Find where the given text appears and provide that cell's center as [x, y] coordinate. 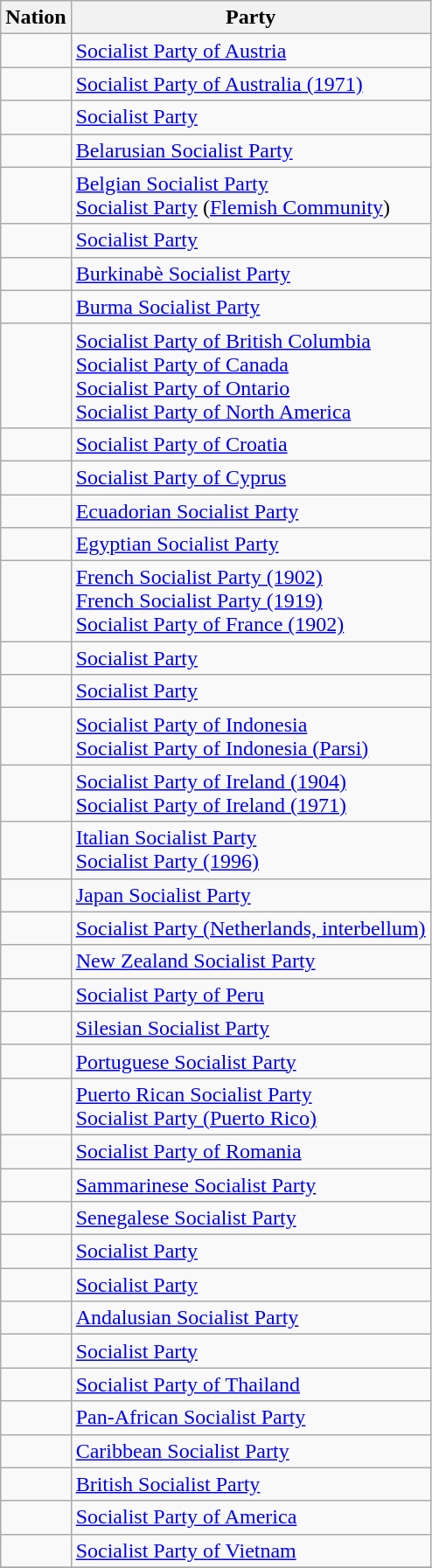
Belarusian Socialist Party [250, 150]
Egyptian Socialist Party [250, 545]
Andalusian Socialist Party [250, 1318]
Socialist Party of IndonesiaSocialist Party of Indonesia (Parsi) [250, 736]
Socialist Party of Australia (1971) [250, 84]
Socialist Party of Vietnam [250, 1551]
Burkinabè Socialist Party [250, 274]
Socialist Party of Austria [250, 51]
Socialist Party of Cyprus [250, 477]
Silesian Socialist Party [250, 1028]
Burma Socialist Party [250, 307]
Socialist Party of Croatia [250, 444]
Senegalese Socialist Party [250, 1218]
Nation [36, 17]
French Socialist Party (1902)French Socialist Party (1919)Socialist Party of France (1902) [250, 601]
Socialist Party of British ColumbiaSocialist Party of CanadaSocialist Party of OntarioSocialist Party of North America [250, 376]
British Socialist Party [250, 1484]
New Zealand Socialist Party [250, 961]
Socialist Party of Peru [250, 995]
Party [250, 17]
Pan-African Socialist Party [250, 1418]
Puerto Rican Socialist PartySocialist Party (Puerto Rico) [250, 1107]
Ecuadorian Socialist Party [250, 511]
Portuguese Socialist Party [250, 1061]
Socialist Party of Romania [250, 1151]
Socialist Party (Netherlands, interbellum) [250, 928]
Sammarinese Socialist Party [250, 1184]
Caribbean Socialist Party [250, 1451]
Socialist Party of Ireland (1904)Socialist Party of Ireland (1971) [250, 794]
Japan Socialist Party [250, 895]
Socialist Party of America [250, 1517]
Belgian Socialist PartySocialist Party (Flemish Community) [250, 196]
Italian Socialist PartySocialist Party (1996) [250, 850]
Socialist Party of Thailand [250, 1384]
